Extract the (x, y) coordinate from the center of the cell holding the provided text.  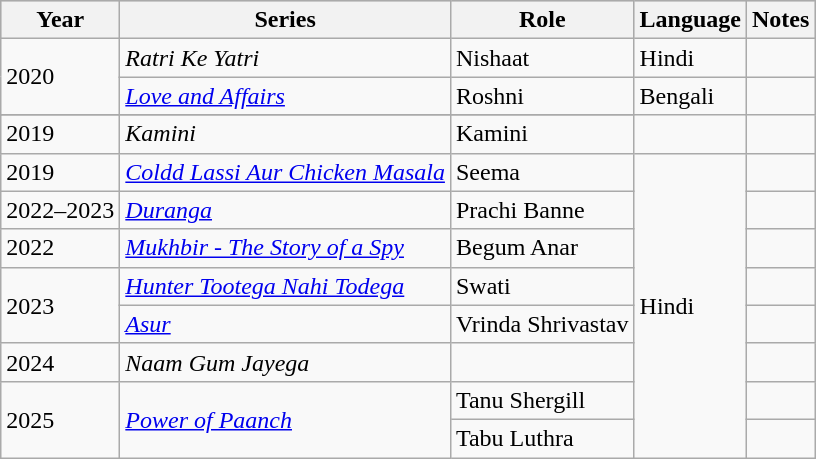
Swati (542, 286)
Tanu Shergill (542, 400)
Role (542, 20)
Power of Paanch (286, 419)
2025 (60, 419)
Duranga (286, 210)
Roshni (542, 96)
Asur (286, 324)
Begum Anar (542, 248)
Love and Affairs (286, 96)
Coldd Lassi Aur Chicken Masala (286, 172)
Language (690, 20)
Notes (780, 20)
Tabu Luthra (542, 438)
2024 (60, 362)
2020 (60, 77)
2022–2023 (60, 210)
2022 (60, 248)
Year (60, 20)
Seema (542, 172)
Bengali (690, 96)
Vrinda Shrivastav (542, 324)
Mukhbir - The Story of a Spy (286, 248)
Hunter Tootega Nahi Todega (286, 286)
2023 (60, 305)
Ratri Ke Yatri (286, 58)
Prachi Banne (542, 210)
Naam Gum Jayega (286, 362)
Nishaat (542, 58)
Series (286, 20)
